Output the (x, y) coordinate of the center of the cell containing the given text.  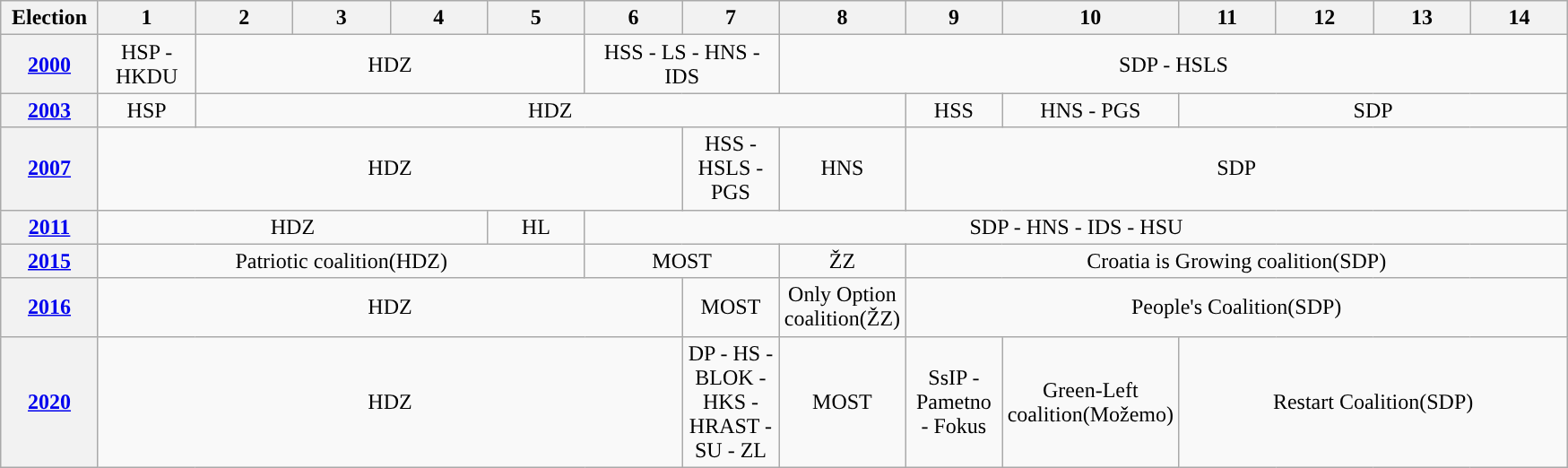
2020 (50, 402)
2011 (50, 227)
HSS (954, 110)
1 (147, 18)
6 (633, 18)
People's Coalition(SDP) (1237, 307)
DP - HS - BLOK - HKS - HRAST - SU - ZL (732, 402)
13 (1422, 18)
7 (732, 18)
8 (842, 18)
SDP - HNS - IDS - HSU (1076, 227)
Croatia is Growing coalition(SDP) (1237, 261)
2003 (50, 110)
HSS - HSLS - PGS (732, 169)
2015 (50, 261)
HSP (147, 110)
14 (1519, 18)
HNS - PGS (1090, 110)
2016 (50, 307)
10 (1090, 18)
HNS (842, 169)
SsIP - Pametno - Fokus (954, 402)
3 (341, 18)
4 (439, 18)
HL (536, 227)
SDP - HSLS (1173, 65)
HSP - HKDU (147, 65)
Restart Coalition(SDP) (1373, 402)
Election (50, 18)
2 (244, 18)
2007 (50, 169)
HSS - LS - HNS - IDS (681, 65)
11 (1226, 18)
Patriotic coalition(HDZ) (341, 261)
Only Option coalition(ŽZ) (842, 307)
Green-Left coalition(Možemo) (1090, 402)
ŽZ (842, 261)
2000 (50, 65)
9 (954, 18)
5 (536, 18)
12 (1325, 18)
